Search for the cell housing the specified text and yield its [x, y] center coordinate. 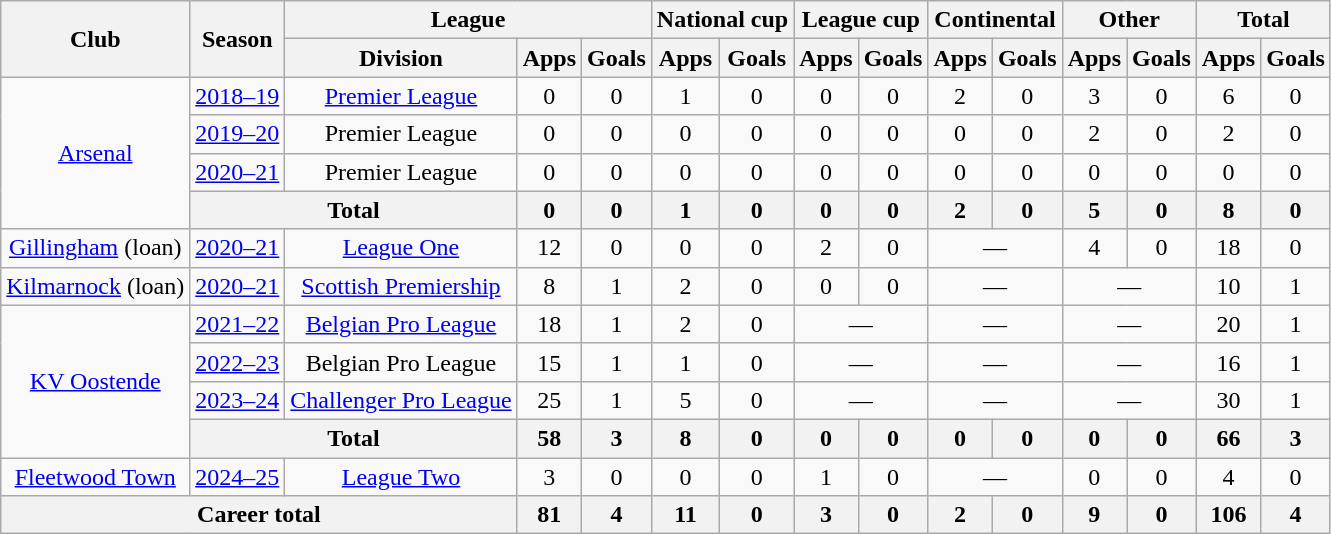
National cup [722, 20]
81 [549, 515]
6 [1228, 96]
Arsenal [96, 153]
2018–19 [238, 96]
10 [1228, 286]
Division [401, 58]
2021–22 [238, 324]
Scottish Premiership [401, 286]
2022–23 [238, 362]
Kilmarnock (loan) [96, 286]
25 [549, 400]
15 [549, 362]
Challenger Pro League [401, 400]
League [468, 20]
2024–25 [238, 477]
30 [1228, 400]
League Two [401, 477]
12 [549, 248]
Club [96, 39]
106 [1228, 515]
Career total [259, 515]
KV Oostende [96, 381]
11 [685, 515]
2019–20 [238, 134]
Other [1129, 20]
League One [401, 248]
20 [1228, 324]
League cup [861, 20]
Gillingham (loan) [96, 248]
16 [1228, 362]
Season [238, 39]
Fleetwood Town [96, 477]
2023–24 [238, 400]
Continental [995, 20]
9 [1094, 515]
66 [1228, 438]
58 [549, 438]
